Determine the [X, Y] coordinate at the center of the cell enclosing the given text.  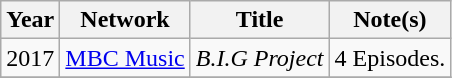
Network [125, 20]
MBC Music [125, 58]
Year [30, 20]
Title [260, 20]
Note(s) [390, 20]
B.I.G Project [260, 58]
4 Episodes. [390, 58]
2017 [30, 58]
